Pinpoint the cell where the given text exists, returning its (X, Y) midpoint coordinate. 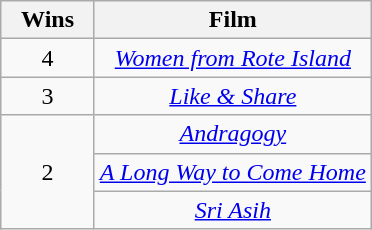
Andragogy (232, 134)
3 (48, 96)
A Long Way to Come Home (232, 172)
Sri Asih (232, 210)
Women from Rote Island (232, 58)
Film (232, 20)
Wins (48, 20)
Like & Share (232, 96)
4 (48, 58)
2 (48, 172)
